Output the (x, y) coordinate of the center of the cell containing the given text.  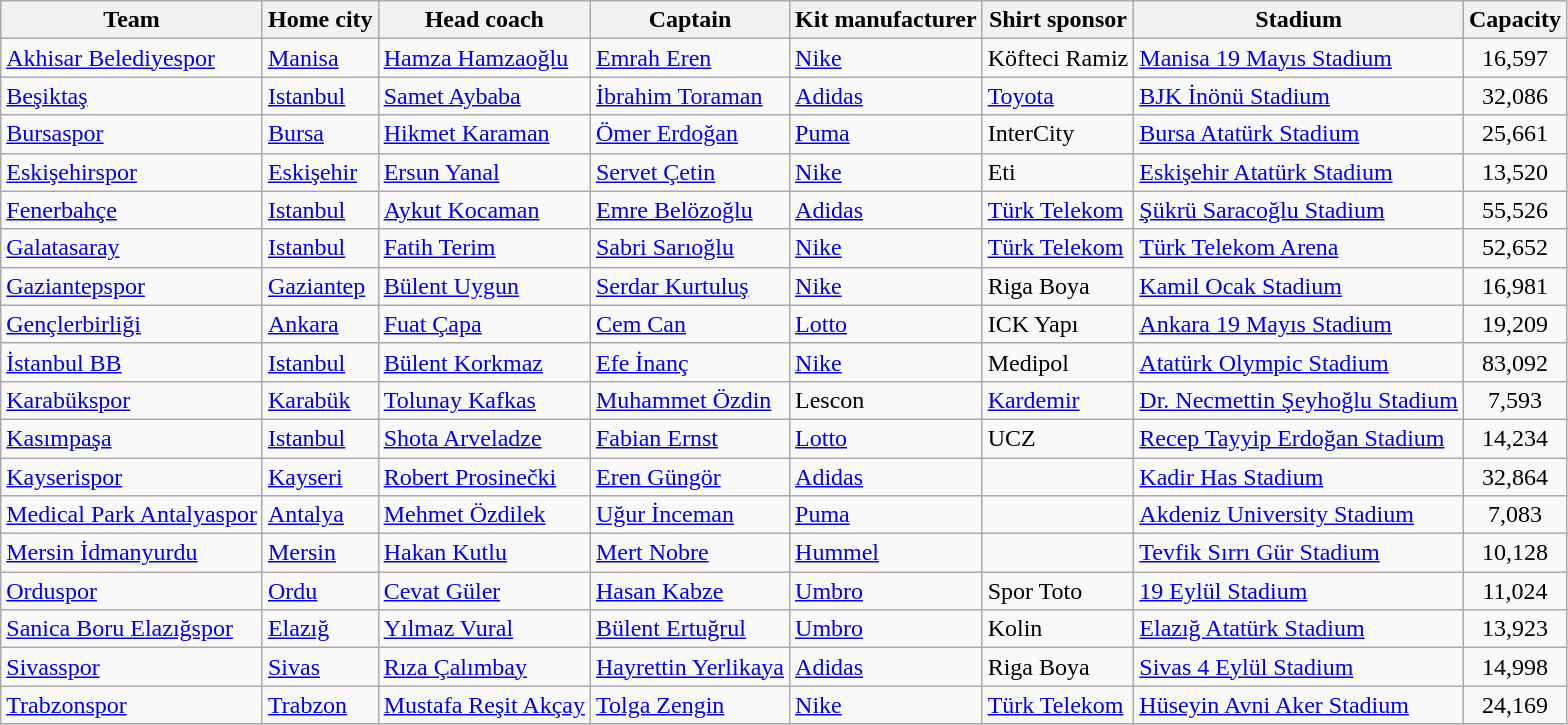
Sivasspor (132, 667)
Sanica Boru Elazığspor (132, 629)
Servet Çetin (690, 172)
Cem Can (690, 324)
Sabri Sarıoğlu (690, 248)
55,526 (1514, 210)
32,864 (1514, 477)
Bursa (320, 134)
Home city (320, 20)
Medipol (1058, 362)
19,209 (1514, 324)
Karabük (320, 400)
InterCity (1058, 134)
Ordu (320, 591)
Türk Telekom Arena (1299, 248)
Tevfik Sırrı Gür Stadium (1299, 553)
Shota Arveladze (484, 438)
Medical Park Antalyaspor (132, 515)
Ersun Yanal (484, 172)
16,597 (1514, 58)
Gaziantep (320, 286)
Hikmet Karaman (484, 134)
Captain (690, 20)
UCZ (1058, 438)
İbrahim Toraman (690, 96)
Manisa 19 Mayıs Stadium (1299, 58)
Stadium (1299, 20)
7,593 (1514, 400)
Rıza Çalımbay (484, 667)
Sivas 4 Eylül Stadium (1299, 667)
Aykut Kocaman (484, 210)
Mehmet Özdilek (484, 515)
Bülent Ertuğrul (690, 629)
Mert Nobre (690, 553)
Manisa (320, 58)
Köfteci Ramiz (1058, 58)
14,234 (1514, 438)
Akhisar Belediyespor (132, 58)
Cevat Güler (484, 591)
Shirt sponsor (1058, 20)
Kardemir (1058, 400)
Hakan Kutlu (484, 553)
Kamil Ocak Stadium (1299, 286)
Gaziantepspor (132, 286)
Yılmaz Vural (484, 629)
Eskişehir Atatürk Stadium (1299, 172)
Ankara 19 Mayıs Stadium (1299, 324)
Atatürk Olympic Stadium (1299, 362)
Ömer Erdoğan (690, 134)
Hüseyin Avni Aker Stadium (1299, 705)
BJK İnönü Stadium (1299, 96)
Hasan Kabze (690, 591)
Spor Toto (1058, 591)
Head coach (484, 20)
İstanbul BB (132, 362)
Gençlerbirliği (132, 324)
14,998 (1514, 667)
13,923 (1514, 629)
11,024 (1514, 591)
Robert Prosinečki (484, 477)
Fatih Terim (484, 248)
Tolga Zengin (690, 705)
Eti (1058, 172)
Galatasaray (132, 248)
Kayserispor (132, 477)
Efe İnanç (690, 362)
Eskişehir (320, 172)
Serdar Kurtuluş (690, 286)
Hummel (886, 553)
Fuat Çapa (484, 324)
7,083 (1514, 515)
Emrah Eren (690, 58)
Trabzon (320, 705)
ICK Yapı (1058, 324)
Team (132, 20)
Eren Güngör (690, 477)
Fenerbahçe (132, 210)
Orduspor (132, 591)
25,661 (1514, 134)
Samet Aybaba (484, 96)
Karabükspor (132, 400)
Dr. Necmettin Şeyhoğlu Stadium (1299, 400)
Trabzonspor (132, 705)
Emre Belözoğlu (690, 210)
Beşiktaş (132, 96)
Fabian Ernst (690, 438)
Ankara (320, 324)
24,169 (1514, 705)
16,981 (1514, 286)
Hamza Hamzaoğlu (484, 58)
Şükrü Saracoğlu Stadium (1299, 210)
19 Eylül Stadium (1299, 591)
Bülent Korkmaz (484, 362)
Kit manufacturer (886, 20)
Uğur İnceman (690, 515)
Mersin İdmanyurdu (132, 553)
Capacity (1514, 20)
13,520 (1514, 172)
83,092 (1514, 362)
Mustafa Reşit Akçay (484, 705)
Bursaspor (132, 134)
Hayrettin Yerlikaya (690, 667)
Recep Tayyip Erdoğan Stadium (1299, 438)
52,652 (1514, 248)
Kayseri (320, 477)
Kasımpaşa (132, 438)
Kolin (1058, 629)
Mersin (320, 553)
Kadir Has Stadium (1299, 477)
Elazığ Atatürk Stadium (1299, 629)
Bursa Atatürk Stadium (1299, 134)
Sivas (320, 667)
Akdeniz University Stadium (1299, 515)
Lescon (886, 400)
Elazığ (320, 629)
Eskişehirspor (132, 172)
10,128 (1514, 553)
Antalya (320, 515)
Tolunay Kafkas (484, 400)
32,086 (1514, 96)
Muhammet Özdin (690, 400)
Toyota (1058, 96)
Bülent Uygun (484, 286)
